Pinpoint the cell where the given text exists, returning its (X, Y) midpoint coordinate. 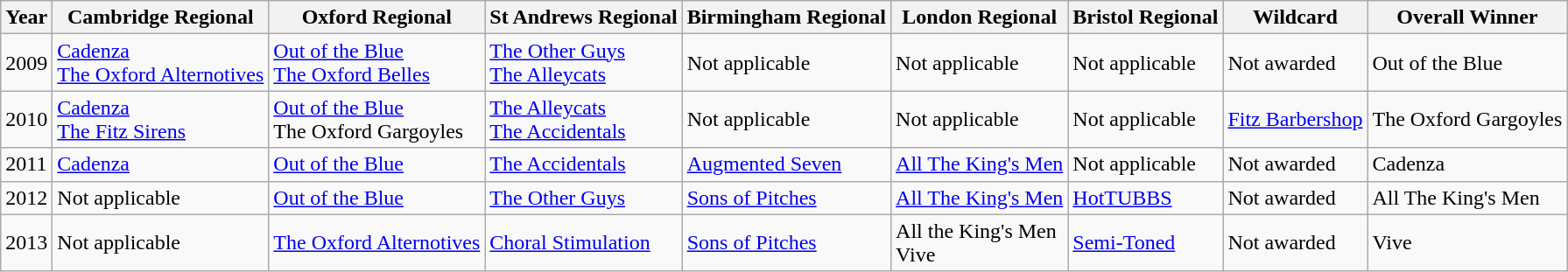
2010 (26, 119)
Vive (1467, 243)
The Other GuysThe Alleycats (583, 63)
2013 (26, 243)
2009 (26, 63)
Out of the BlueThe Oxford Belles (376, 63)
Wildcard (1296, 17)
Oxford Regional (376, 17)
Semi-Toned (1145, 243)
Birmingham Regional (786, 17)
Bristol Regional (1145, 17)
2012 (26, 198)
CadenzaThe Oxford Alternotives (161, 63)
London Regional (980, 17)
Choral Stimulation (583, 243)
Augmented Seven (786, 164)
The Oxford Gargoyles (1467, 119)
St Andrews Regional (583, 17)
HotTUBBS (1145, 198)
All the King's MenVive (980, 243)
Year (26, 17)
The Oxford Alternotives (376, 243)
Out of the BlueThe Oxford Gargoyles (376, 119)
2011 (26, 164)
The Accidentals (583, 164)
Fitz Barbershop (1296, 119)
Cambridge Regional (161, 17)
The AlleycatsThe Accidentals (583, 119)
CadenzaThe Fitz Sirens (161, 119)
Overall Winner (1467, 17)
The Other Guys (583, 198)
